Search for the cell housing the specified text and yield its (X, Y) center coordinate. 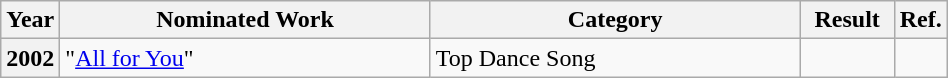
Category (615, 20)
Nominated Work (245, 20)
Ref. (920, 20)
2002 (30, 58)
Top Dance Song (615, 58)
"All for You" (245, 58)
Result (847, 20)
Year (30, 20)
